Scan for the cell matching the given text and deliver its (x, y) coordinate at center. 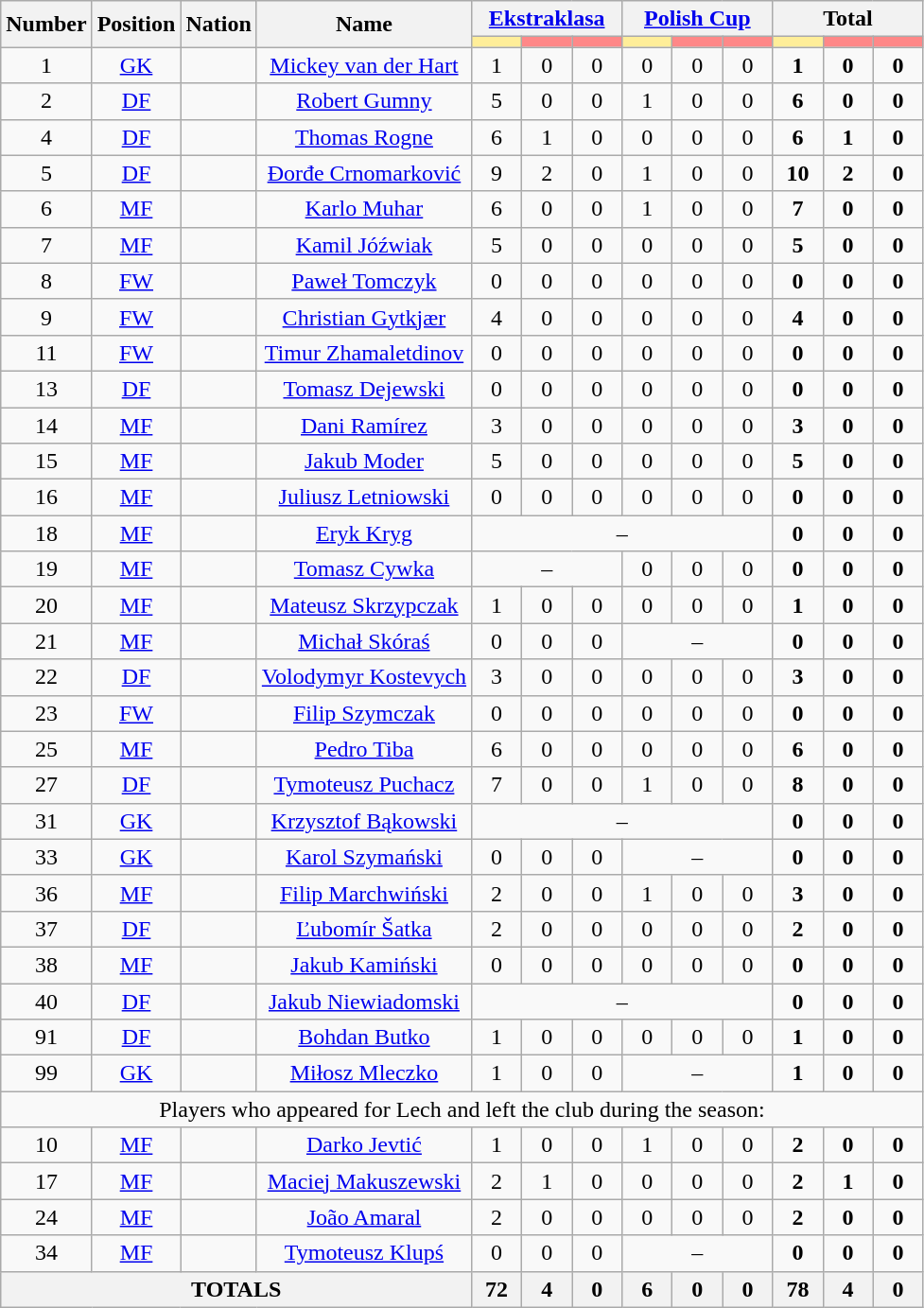
36 (46, 893)
João Amaral (363, 1217)
22 (46, 677)
Tomasz Cywka (363, 569)
Number (46, 25)
16 (46, 497)
11 (46, 353)
Christian Gytkjær (363, 317)
Players who appeared for Lech and left the club during the season: (462, 1109)
Volodymyr Kostevych (363, 677)
Filip Marchwiński (363, 893)
Jakub Niewiadomski (363, 1002)
19 (46, 569)
Robert Gumny (363, 101)
34 (46, 1253)
Nation (218, 25)
Ekstraklasa (547, 19)
Jakub Kamiński (363, 965)
25 (46, 749)
14 (46, 425)
Position (136, 25)
Eryk Kryg (363, 533)
Thomas Rogne (363, 137)
Bohdan Butko (363, 1038)
Tomasz Dejewski (363, 389)
Michał Skóraś (363, 641)
18 (46, 533)
27 (46, 785)
Đorđe Crnomarković (363, 173)
Tymoteusz Puchacz (363, 785)
13 (46, 389)
21 (46, 641)
Karol Szymański (363, 857)
Jakub Moder (363, 462)
23 (46, 713)
24 (46, 1217)
40 (46, 1002)
Darko Jevtić (363, 1145)
17 (46, 1181)
37 (46, 929)
Miłosz Mleczko (363, 1073)
31 (46, 821)
Mateusz Skrzypczak (363, 605)
Total (847, 19)
15 (46, 462)
Name (363, 25)
33 (46, 857)
Dani Ramírez (363, 425)
38 (46, 965)
TOTALS (236, 1289)
Pedro Tiba (363, 749)
Paweł Tomczyk (363, 281)
72 (497, 1289)
20 (46, 605)
91 (46, 1038)
Ľubomír Šatka (363, 929)
Filip Szymczak (363, 713)
Timur Zhamaletdinov (363, 353)
Kamil Jóźwiak (363, 245)
Maciej Makuszewski (363, 1181)
99 (46, 1073)
Mickey van der Hart (363, 65)
Tymoteusz Klupś (363, 1253)
Polish Cup (698, 19)
Krzysztof Bąkowski (363, 821)
78 (798, 1289)
Juliusz Letniowski (363, 497)
Karlo Muhar (363, 209)
